For the text-containing cell, return its midpoint in (x, y) coordinate format. 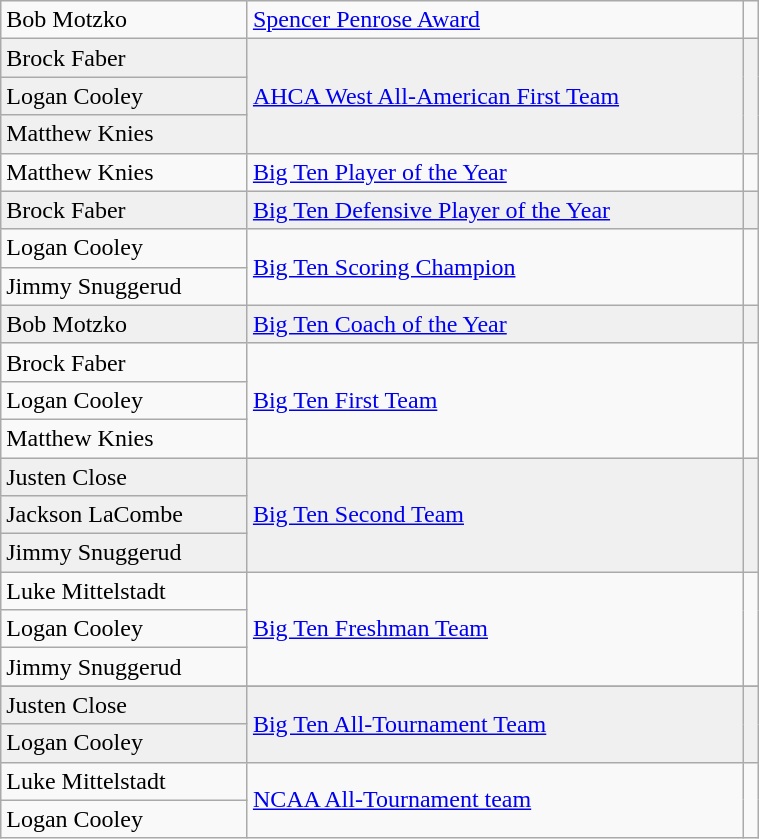
Big Ten Second Team (495, 515)
Jackson LaCombe (124, 515)
Big Ten Defensive Player of the Year (495, 210)
Big Ten Coach of the Year (495, 324)
Big Ten All-Tournament Team (495, 724)
Big Ten First Team (495, 400)
AHCA West All-American First Team (495, 96)
Big Ten Scoring Champion (495, 267)
Big Ten Freshman Team (495, 629)
Spencer Penrose Award (495, 20)
NCAA All-Tournament team (495, 800)
Big Ten Player of the Year (495, 172)
